Provide the (X, Y) coordinate of the cell's center where the given text is located.  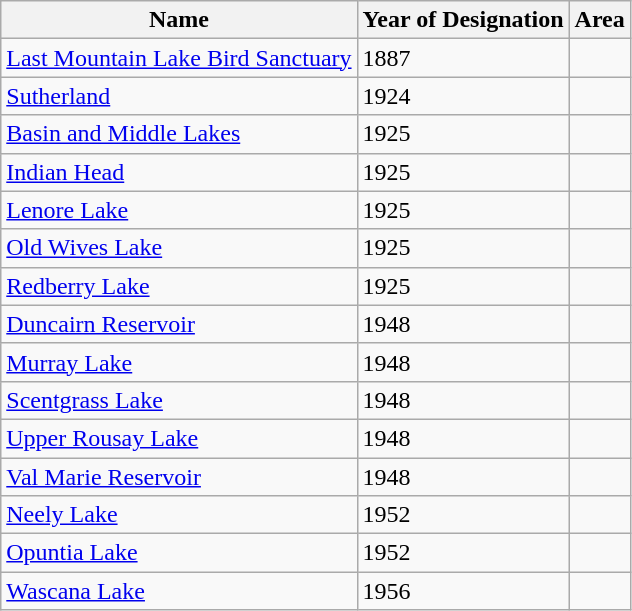
Scentgrass Lake (179, 400)
Name (179, 20)
Murray Lake (179, 362)
Lenore Lake (179, 210)
Val Marie Reservoir (179, 477)
Upper Rousay Lake (179, 438)
Wascana Lake (179, 591)
Redberry Lake (179, 286)
Opuntia Lake (179, 553)
Area (600, 20)
Sutherland (179, 96)
Year of Designation (463, 20)
1924 (463, 96)
Old Wives Lake (179, 248)
Indian Head (179, 172)
Last Mountain Lake Bird Sanctuary (179, 58)
1887 (463, 58)
Neely Lake (179, 515)
Basin and Middle Lakes (179, 134)
1956 (463, 591)
Duncairn Reservoir (179, 324)
